Output the [x, y] coordinate of the center of the cell containing the given text.  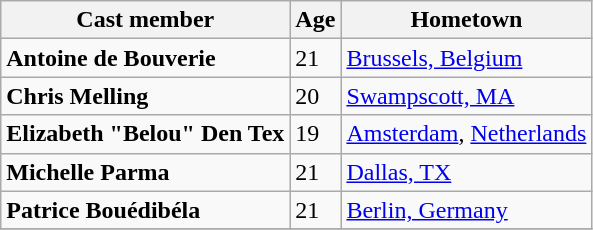
19 [316, 134]
Michelle Parma [146, 172]
Cast member [146, 20]
Hometown [466, 20]
Antoine de Bouverie [146, 58]
Age [316, 20]
Elizabeth "Belou" Den Tex [146, 134]
Berlin, Germany [466, 210]
Swampscott, MA [466, 96]
Dallas, TX [466, 172]
20 [316, 96]
Patrice Bouédibéla [146, 210]
Amsterdam, Netherlands [466, 134]
Brussels, Belgium [466, 58]
Chris Melling [146, 96]
